Determine the [X, Y] coordinate at the center of the cell enclosing the given text.  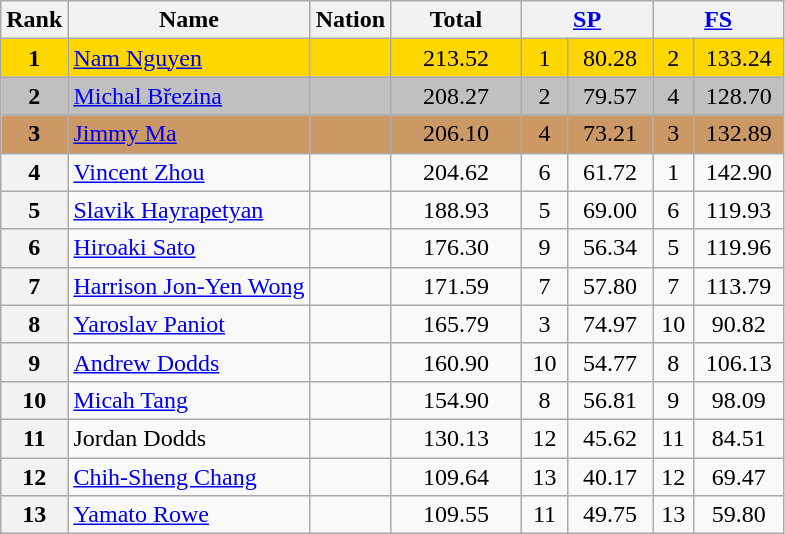
176.30 [456, 248]
128.70 [739, 96]
154.90 [456, 400]
109.55 [456, 515]
40.17 [610, 477]
Hiroaki Sato [189, 248]
98.09 [739, 400]
Micah Tang [189, 400]
160.90 [456, 362]
73.21 [610, 134]
45.62 [610, 438]
Jordan Dodds [189, 438]
SP [588, 20]
130.13 [456, 438]
Yaroslav Paniot [189, 324]
206.10 [456, 134]
Andrew Dodds [189, 362]
49.75 [610, 515]
119.96 [739, 248]
171.59 [456, 286]
213.52 [456, 58]
Michal Březina [189, 96]
Nation [350, 20]
Chih-Sheng Chang [189, 477]
80.28 [610, 58]
113.79 [739, 286]
61.72 [610, 172]
204.62 [456, 172]
56.81 [610, 400]
FS [718, 20]
Jimmy Ma [189, 134]
Rank [34, 20]
84.51 [739, 438]
Yamato Rowe [189, 515]
Name [189, 20]
57.80 [610, 286]
109.64 [456, 477]
Harrison Jon-Yen Wong [189, 286]
Vincent Zhou [189, 172]
Nam Nguyen [189, 58]
69.47 [739, 477]
54.77 [610, 362]
74.97 [610, 324]
106.13 [739, 362]
142.90 [739, 172]
69.00 [610, 210]
119.93 [739, 210]
79.57 [610, 96]
132.89 [739, 134]
Slavik Hayrapetyan [189, 210]
188.93 [456, 210]
Total [456, 20]
90.82 [739, 324]
165.79 [456, 324]
56.34 [610, 248]
133.24 [739, 58]
208.27 [456, 96]
59.80 [739, 515]
